Scan for the cell matching the given text and deliver its (X, Y) coordinate at center. 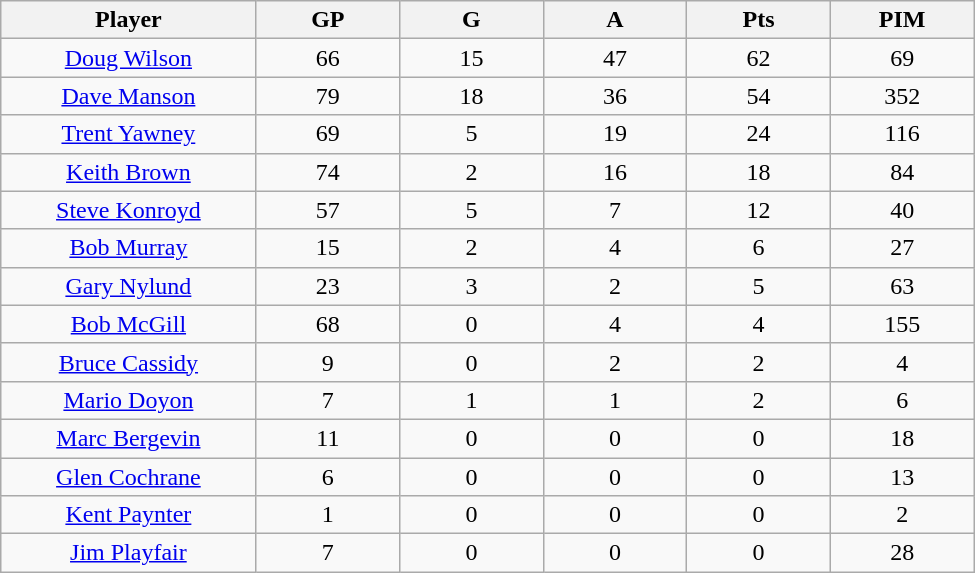
13 (902, 477)
23 (328, 286)
Jim Playfair (128, 553)
Marc Bergevin (128, 438)
Glen Cochrane (128, 477)
28 (902, 553)
79 (328, 96)
36 (615, 96)
GP (328, 20)
Bruce Cassidy (128, 362)
Bob McGill (128, 324)
19 (615, 134)
84 (902, 172)
9 (328, 362)
116 (902, 134)
PIM (902, 20)
Kent Paynter (128, 515)
27 (902, 248)
155 (902, 324)
24 (759, 134)
Bob Murray (128, 248)
68 (328, 324)
Trent Yawney (128, 134)
40 (902, 210)
16 (615, 172)
352 (902, 96)
Keith Brown (128, 172)
54 (759, 96)
47 (615, 58)
11 (328, 438)
3 (472, 286)
57 (328, 210)
63 (902, 286)
74 (328, 172)
Steve Konroyd (128, 210)
G (472, 20)
Pts (759, 20)
12 (759, 210)
Doug Wilson (128, 58)
A (615, 20)
Mario Doyon (128, 400)
Player (128, 20)
66 (328, 58)
Dave Manson (128, 96)
62 (759, 58)
Gary Nylund (128, 286)
